Extract the (x, y) coordinate from the center of the cell holding the provided text.  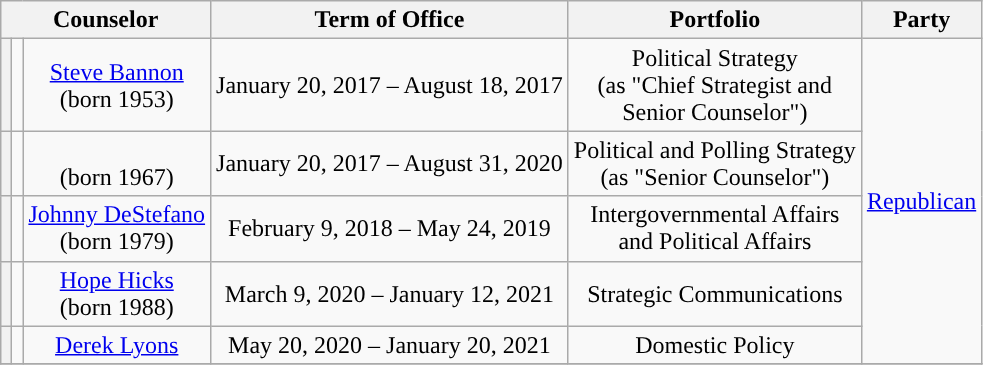
Intergovernmental Affairsand Political Affairs (714, 228)
Strategic Communications (714, 294)
Johnny DeStefano(born 1979) (117, 228)
Republican (921, 202)
January 20, 2017 – August 31, 2020 (390, 164)
Hope Hicks(born 1988) (117, 294)
Term of Office (390, 20)
May 20, 2020 – January 20, 2021 (390, 345)
January 20, 2017 – August 18, 2017 (390, 85)
February 9, 2018 – May 24, 2019 (390, 228)
Derek Lyons (117, 345)
Political Strategy(as "Chief Strategist andSenior Counselor") (714, 85)
Party (921, 20)
Domestic Policy (714, 345)
(born 1967) (117, 164)
Portfolio (714, 20)
March 9, 2020 – January 12, 2021 (390, 294)
Political and Polling Strategy(as "Senior Counselor") (714, 164)
Steve Bannon(born 1953) (117, 85)
Counselor (106, 20)
